Detect which cell encompasses the target text, then output its [X, Y] center coordinate. 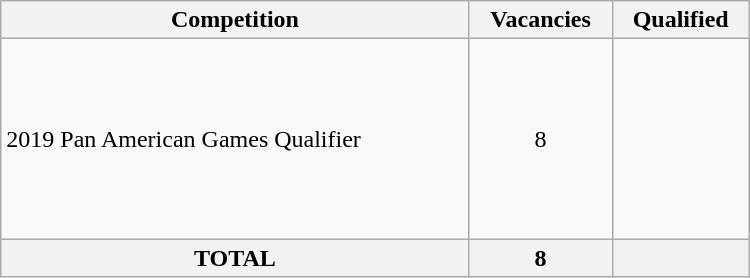
Competition [235, 20]
2019 Pan American Games Qualifier [235, 139]
Qualified [680, 20]
TOTAL [235, 258]
Vacancies [540, 20]
